Scan for the cell matching the given text and deliver its (x, y) coordinate at center. 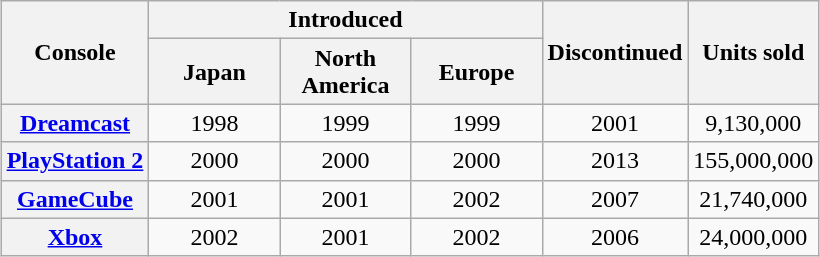
Introduced (346, 20)
24,000,000 (754, 237)
21,740,000 (754, 199)
9,130,000 (754, 123)
Units sold (754, 52)
Discontinued (615, 52)
1998 (214, 123)
2006 (615, 237)
2013 (615, 161)
Japan (214, 72)
PlayStation 2 (75, 161)
Europe (476, 72)
Dreamcast (75, 123)
155,000,000 (754, 161)
North America (346, 72)
Xbox (75, 237)
GameCube (75, 199)
Console (75, 52)
2007 (615, 199)
